Search for the cell housing the specified text and yield its (x, y) center coordinate. 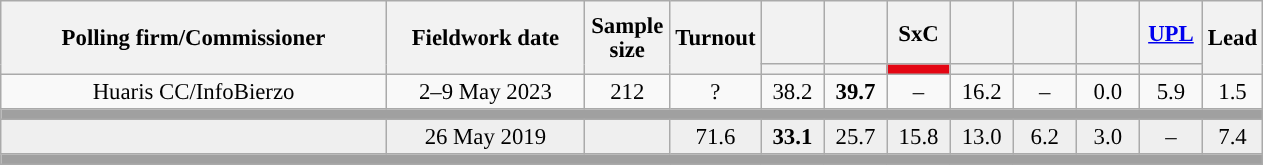
2–9 May 2023 (485, 92)
3.0 (1108, 138)
38.2 (792, 92)
15.8 (918, 138)
Lead (1232, 38)
7.4 (1232, 138)
Fieldwork date (485, 38)
? (716, 92)
Polling firm/Commissioner (194, 38)
Huaris CC/InfoBierzo (194, 92)
71.6 (716, 138)
39.7 (856, 92)
25.7 (856, 138)
33.1 (792, 138)
5.9 (1170, 92)
Turnout (716, 38)
UPL (1170, 32)
1.5 (1232, 92)
212 (627, 92)
26 May 2019 (485, 138)
13.0 (982, 138)
6.2 (1044, 138)
16.2 (982, 92)
0.0 (1108, 92)
SxC (918, 32)
Sample size (627, 38)
